Search for the cell housing the specified text and yield its (X, Y) center coordinate. 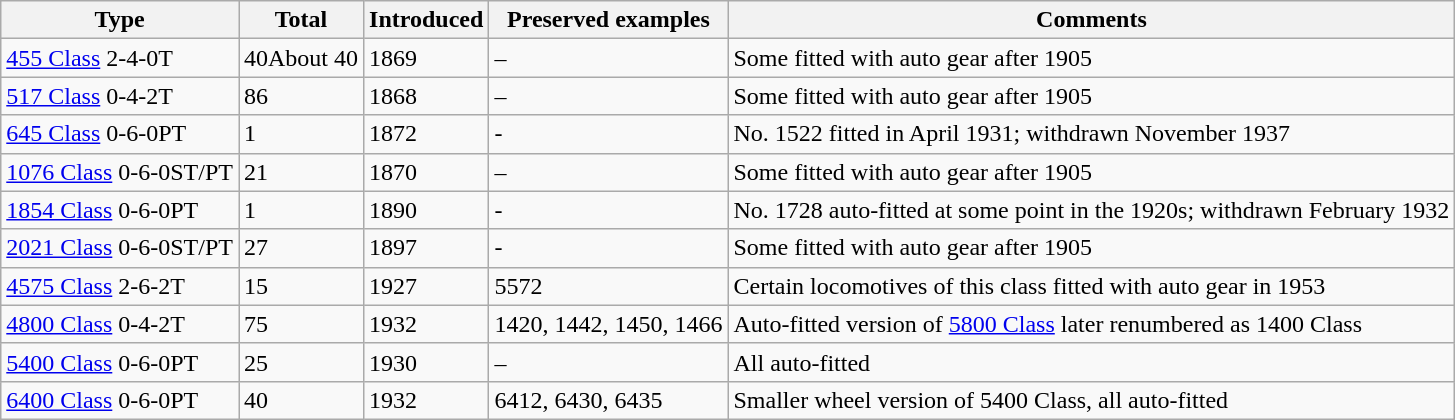
Type (120, 20)
4800 Class 0-4-2T (120, 324)
Certain locomotives of this class fitted with auto gear in 1953 (1092, 286)
21 (300, 172)
1868 (426, 96)
1420, 1442, 1450, 1466 (608, 324)
1872 (426, 134)
645 Class 0-6-0PT (120, 134)
1930 (426, 362)
2021 Class 0-6-0ST/PT (120, 248)
6400 Class 0-6-0PT (120, 400)
Smaller wheel version of 5400 Class, all auto-fitted (1092, 400)
517 Class 0-4-2T (120, 96)
Total (300, 20)
455 Class 2-4-0T (120, 58)
40 (300, 400)
1869 (426, 58)
No. 1728 auto-fitted at some point in the 1920s; withdrawn February 1932 (1092, 210)
15 (300, 286)
1870 (426, 172)
1076 Class 0-6-0ST/PT (120, 172)
40About 40 (300, 58)
1897 (426, 248)
75 (300, 324)
5572 (608, 286)
6412, 6430, 6435 (608, 400)
5400 Class 0-6-0PT (120, 362)
Comments (1092, 20)
86 (300, 96)
1927 (426, 286)
25 (300, 362)
All auto-fitted (1092, 362)
1854 Class 0-6-0PT (120, 210)
Preserved examples (608, 20)
4575 Class 2-6-2T (120, 286)
Auto-fitted version of 5800 Class later renumbered as 1400 Class (1092, 324)
27 (300, 248)
No. 1522 fitted in April 1931; withdrawn November 1937 (1092, 134)
Introduced (426, 20)
1890 (426, 210)
